Locate the cell with the specified text and output its [x, y] center coordinate. 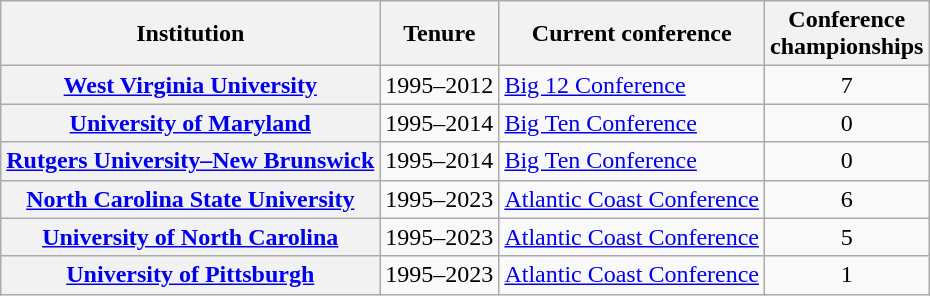
Current conference [632, 34]
Institution [190, 34]
Big 12 Conference [632, 85]
Tenure [440, 34]
1 [847, 275]
5 [847, 237]
6 [847, 199]
North Carolina State University [190, 199]
7 [847, 85]
Rutgers University–New Brunswick [190, 161]
University of Maryland [190, 123]
West Virginia University [190, 85]
Conferencechampionships [847, 34]
University of North Carolina [190, 237]
University of Pittsburgh [190, 275]
1995–2012 [440, 85]
